Output the [x, y] coordinate of the center of the cell containing the given text.  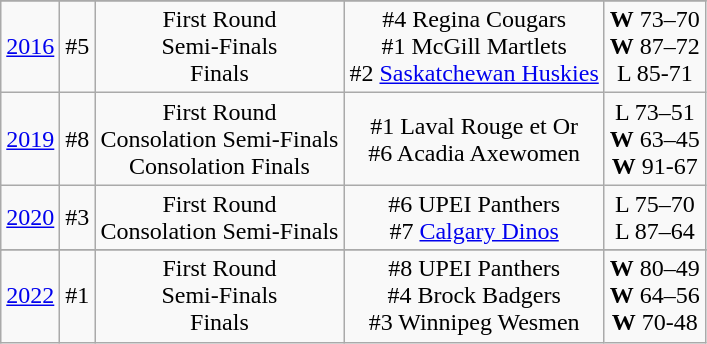
#8 [78, 139]
#5 [78, 47]
#1 [78, 296]
#3 [78, 218]
2020 [30, 218]
2019 [30, 139]
First RoundConsolation Semi-Finals [220, 218]
First RoundConsolation Semi-FinalsConsolation Finals [220, 139]
#6 UPEI Panthers#7 Calgary Dinos [474, 218]
#1 Laval Rouge et Or#6 Acadia Axewomen [474, 139]
W 80–49W 64–56W 70-48 [654, 296]
W 73–70W 87–72L 85-71 [654, 47]
#4 Regina Cougars#1 McGill Martlets#2 Saskatchewan Huskies [474, 47]
2022 [30, 296]
#8 UPEI Panthers#4 Brock Badgers#3 Winnipeg Wesmen [474, 296]
2016 [30, 47]
L 75–70L 87–64 [654, 218]
L 73–51W 63–45W 91-67 [654, 139]
